Output the (x, y) coordinate of the center of the cell containing the given text.  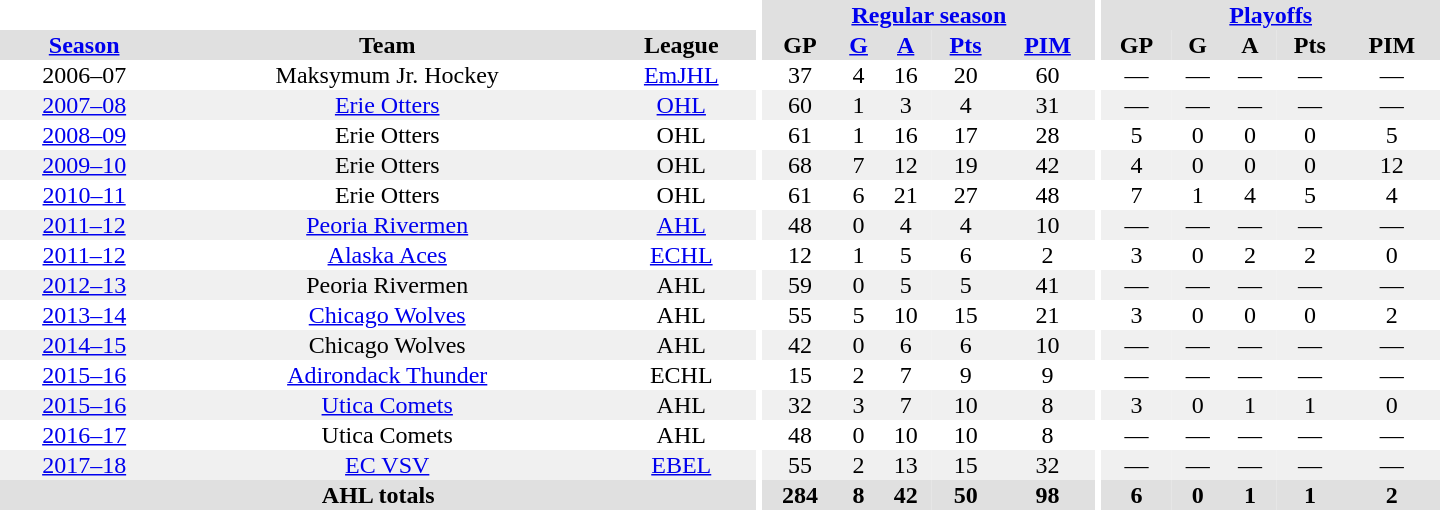
68 (800, 165)
59 (800, 285)
19 (966, 165)
Playoffs (1270, 15)
2007–08 (84, 105)
2014–15 (84, 345)
41 (1047, 285)
2008–09 (84, 135)
31 (1047, 105)
37 (800, 75)
Regular season (928, 15)
Season (84, 45)
Adirondack Thunder (387, 375)
Team (387, 45)
Maksymum Jr. Hockey (387, 75)
League (681, 45)
50 (966, 495)
13 (906, 465)
284 (800, 495)
2016–17 (84, 435)
20 (966, 75)
2006–07 (84, 75)
2012–13 (84, 285)
98 (1047, 495)
28 (1047, 135)
2009–10 (84, 165)
AHL totals (378, 495)
2010–11 (84, 195)
2017–18 (84, 465)
17 (966, 135)
2013–14 (84, 315)
EBEL (681, 465)
EC VSV (387, 465)
EmJHL (681, 75)
Alaska Aces (387, 255)
27 (966, 195)
